Identify which cell holds the provided text, then report its (X, Y) central coordinate. 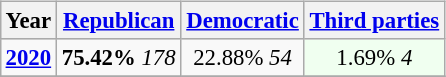
2020 (28, 58)
Year (28, 21)
22.88% 54 (242, 58)
Democratic (242, 21)
75.42% 178 (118, 58)
Republican (118, 21)
Third parties (374, 21)
1.69% 4 (374, 58)
